Search for the cell housing the specified text and yield its (X, Y) center coordinate. 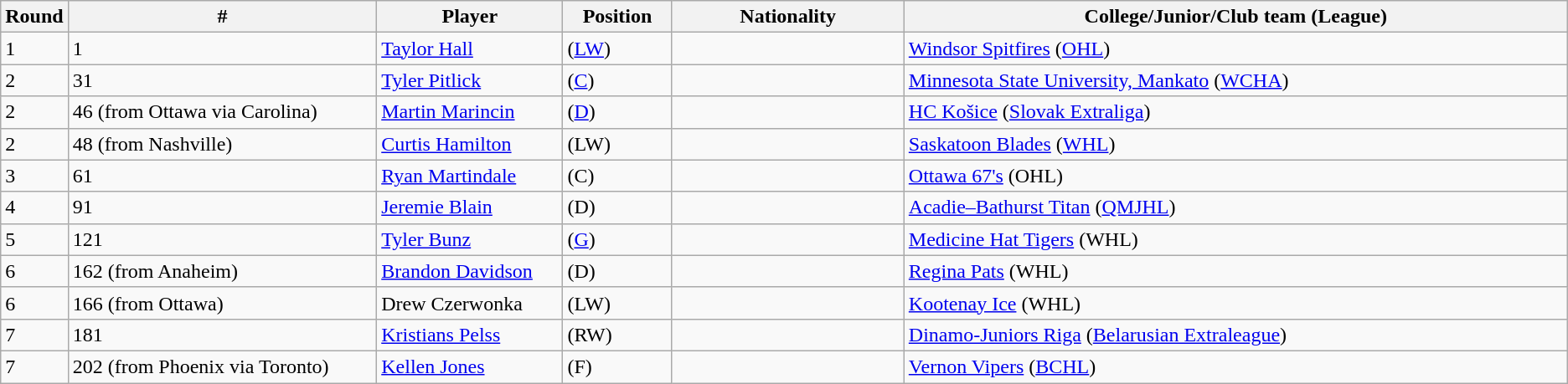
166 (from Ottawa) (223, 303)
# (223, 17)
Drew Czerwonka (470, 303)
Medicine Hat Tigers (WHL) (1235, 239)
Minnesota State University, Mankato (WCHA) (1235, 80)
Ottawa 67's (OHL) (1235, 176)
181 (223, 335)
Brandon Davidson (470, 271)
91 (223, 207)
Kristians Pelss (470, 335)
Curtis Hamilton (470, 144)
Tyler Pitlick (470, 80)
Jeremie Blain (470, 207)
Player (470, 17)
Dinamo-Juniors Riga (Belarusian Extraleague) (1235, 335)
4 (34, 207)
Kootenay Ice (WHL) (1235, 303)
(G) (617, 239)
31 (223, 80)
Tyler Bunz (470, 239)
(F) (617, 366)
Acadie–Bathurst Titan (QMJHL) (1235, 207)
Taylor Hall (470, 49)
(RW) (617, 335)
Saskatoon Blades (WHL) (1235, 144)
Ryan Martindale (470, 176)
61 (223, 176)
Windsor Spitfires (OHL) (1235, 49)
Vernon Vipers (BCHL) (1235, 366)
Regina Pats (WHL) (1235, 271)
5 (34, 239)
College/Junior/Club team (League) (1235, 17)
HC Košice (Slovak Extraliga) (1235, 112)
3 (34, 176)
Nationality (787, 17)
Position (617, 17)
46 (from Ottawa via Carolina) (223, 112)
121 (223, 239)
202 (from Phoenix via Toronto) (223, 366)
Round (34, 17)
48 (from Nashville) (223, 144)
162 (from Anaheim) (223, 271)
Kellen Jones (470, 366)
Martin Marincin (470, 112)
